For the text-containing cell, return its midpoint in [X, Y] coordinate format. 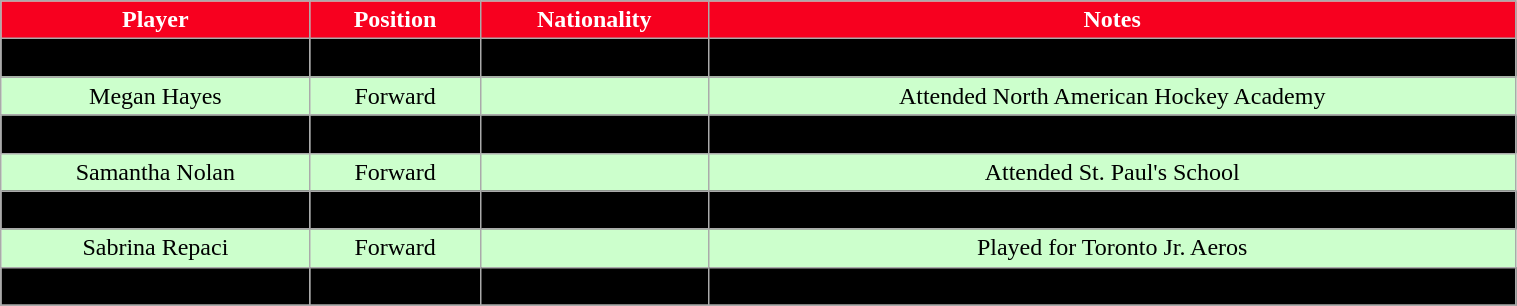
Attended St. Paul's School [1112, 172]
Position [395, 20]
Played for Northern Cyclones [1112, 134]
Notes [1112, 20]
Megan Hayes [156, 96]
Sabrina Repaci [156, 248]
Attended Lakeville North (MN) High School [1112, 286]
Blueliner for Anaheim Lady Ducks [1112, 58]
Kendra Farole [156, 58]
Played for Toronto Jr. Aeros [1112, 248]
Player [156, 20]
Blake Orosz [156, 210]
Katerina Seper [156, 286]
Played for Nepean Jr. Wildcats [1112, 210]
Nationality [594, 20]
Samantha Nolan [156, 172]
Kirsten Iwanski [156, 134]
Attended North American Hockey Academy [1112, 96]
